Output the [x, y] coordinate of the center of the cell containing the given text.  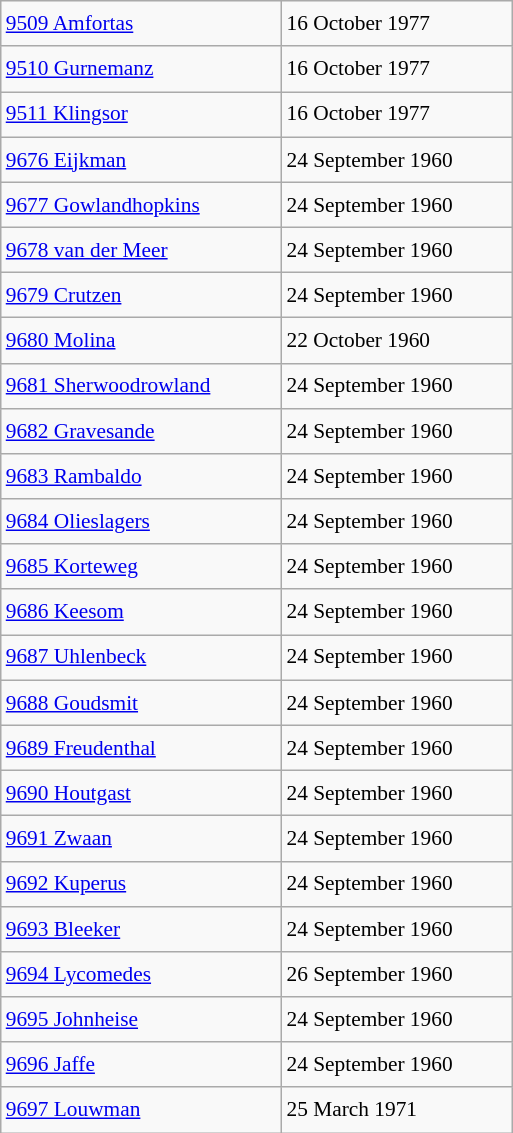
9691 Zwaan [142, 838]
9695 Johnheise [142, 1020]
9680 Molina [142, 340]
9676 Eijkman [142, 160]
22 October 1960 [397, 340]
9681 Sherwoodrowland [142, 386]
9693 Bleeker [142, 928]
9510 Gurnemanz [142, 68]
9685 Korteweg [142, 566]
25 March 1971 [397, 1110]
9684 Olieslagers [142, 522]
9679 Crutzen [142, 296]
9689 Freudenthal [142, 748]
9509 Amfortas [142, 24]
9687 Uhlenbeck [142, 658]
9677 Gowlandhopkins [142, 204]
9678 van der Meer [142, 250]
9697 Louwman [142, 1110]
26 September 1960 [397, 974]
9682 Gravesande [142, 430]
9688 Goudsmit [142, 702]
9696 Jaffe [142, 1064]
9511 Klingsor [142, 114]
9686 Keesom [142, 612]
9692 Kuperus [142, 884]
9683 Rambaldo [142, 476]
9690 Houtgast [142, 792]
9694 Lycomedes [142, 974]
